Pinpoint the cell where the given text exists, returning its [x, y] midpoint coordinate. 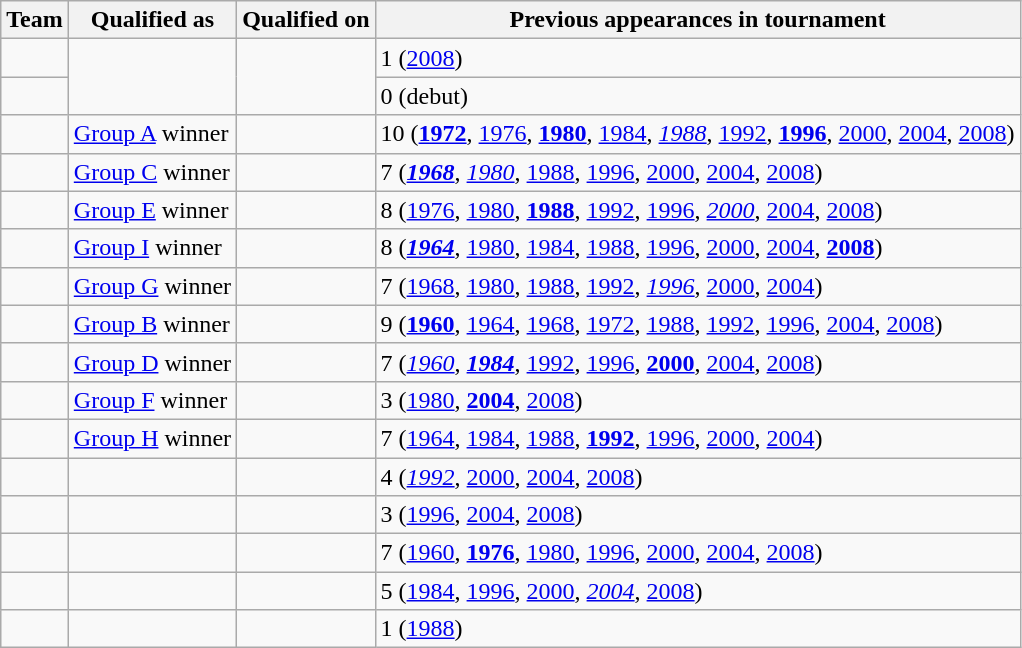
10 (1972, 1976, 1980, 1984, 1988, 1992, 1996, 2000, 2004, 2008) [698, 134]
Group I winner [152, 248]
Group E winner [152, 210]
Group D winner [152, 362]
Group A winner [152, 134]
Group H winner [152, 438]
Group G winner [152, 286]
Previous appearances in tournament [698, 20]
7 (1968, 1980, 1988, 1992, 1996, 2000, 2004) [698, 286]
5 (1984, 1996, 2000, 2004, 2008) [698, 591]
3 (1996, 2004, 2008) [698, 515]
0 (debut) [698, 96]
7 (1964, 1984, 1988, 1992, 1996, 2000, 2004) [698, 438]
Group B winner [152, 324]
4 (1992, 2000, 2004, 2008) [698, 477]
3 (1980, 2004, 2008) [698, 400]
Qualified as [152, 20]
8 (1964, 1980, 1984, 1988, 1996, 2000, 2004, 2008) [698, 248]
7 (1960, 1976, 1980, 1996, 2000, 2004, 2008) [698, 553]
7 (1968, 1980, 1988, 1996, 2000, 2004, 2008) [698, 172]
9 (1960, 1964, 1968, 1972, 1988, 1992, 1996, 2004, 2008) [698, 324]
7 (1960, 1984, 1992, 1996, 2000, 2004, 2008) [698, 362]
8 (1976, 1980, 1988, 1992, 1996, 2000, 2004, 2008) [698, 210]
Group C winner [152, 172]
1 (2008) [698, 58]
Qualified on [306, 20]
Group F winner [152, 400]
1 (1988) [698, 629]
Team [35, 20]
